Capture the cell that displays the provided text and extract its [X, Y] central coordinate. 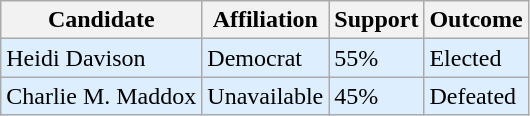
Charlie M. Maddox [102, 96]
Heidi Davison [102, 58]
Support [376, 20]
55% [376, 58]
Defeated [476, 96]
Democrat [266, 58]
Elected [476, 58]
45% [376, 96]
Candidate [102, 20]
Unavailable [266, 96]
Affiliation [266, 20]
Outcome [476, 20]
